Pinpoint the cell where the given text exists, returning its [X, Y] midpoint coordinate. 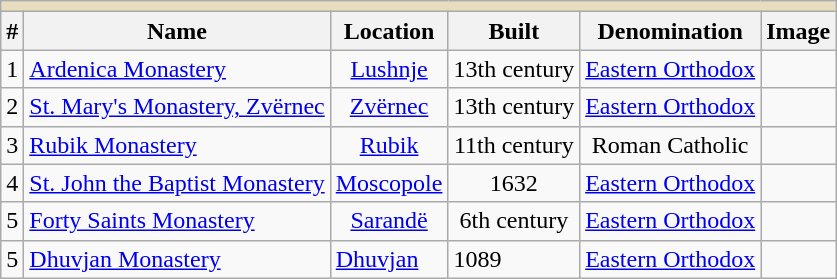
3 [12, 145]
Moscopole [389, 183]
1089 [514, 259]
Ardenica Monastery [177, 69]
Image [798, 31]
Dhuvjan [389, 259]
St. John the Baptist Monastery [177, 183]
11th century [514, 145]
Rubik Monastery [177, 145]
2 [12, 107]
Sarandë [389, 221]
1632 [514, 183]
Denomination [670, 31]
4 [12, 183]
# [12, 31]
Name [177, 31]
Zvërnec [389, 107]
Built [514, 31]
Roman Catholic [670, 145]
St. Mary's Monastery, Zvërnec [177, 107]
Forty Saints Monastery [177, 221]
1 [12, 69]
Lushnje [389, 69]
Rubik [389, 145]
Dhuvjan Monastery [177, 259]
6th century [514, 221]
Location [389, 31]
